For the text-containing cell, return its midpoint in [x, y] coordinate format. 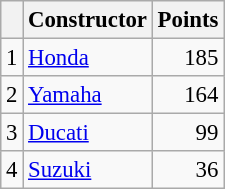
36 [188, 170]
3 [12, 133]
99 [188, 133]
Suzuki [88, 170]
Honda [88, 58]
2 [12, 95]
1 [12, 58]
4 [12, 170]
Yamaha [88, 95]
Ducati [88, 133]
164 [188, 95]
Points [188, 20]
185 [188, 58]
Constructor [88, 20]
